Search for the cell housing the specified text and yield its (X, Y) center coordinate. 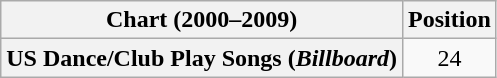
Position (450, 20)
24 (450, 58)
US Dance/Club Play Songs (Billboard) (202, 58)
Chart (2000–2009) (202, 20)
